Scan for the cell matching the given text and deliver its (X, Y) coordinate at center. 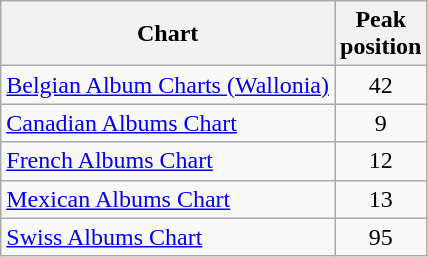
Peakposition (380, 34)
95 (380, 237)
42 (380, 85)
9 (380, 123)
Belgian Album Charts (Wallonia) (168, 85)
French Albums Chart (168, 161)
Chart (168, 34)
Swiss Albums Chart (168, 237)
12 (380, 161)
Mexican Albums Chart (168, 199)
Canadian Albums Chart (168, 123)
13 (380, 199)
